Return [x, y] of the center of cell containing provided text 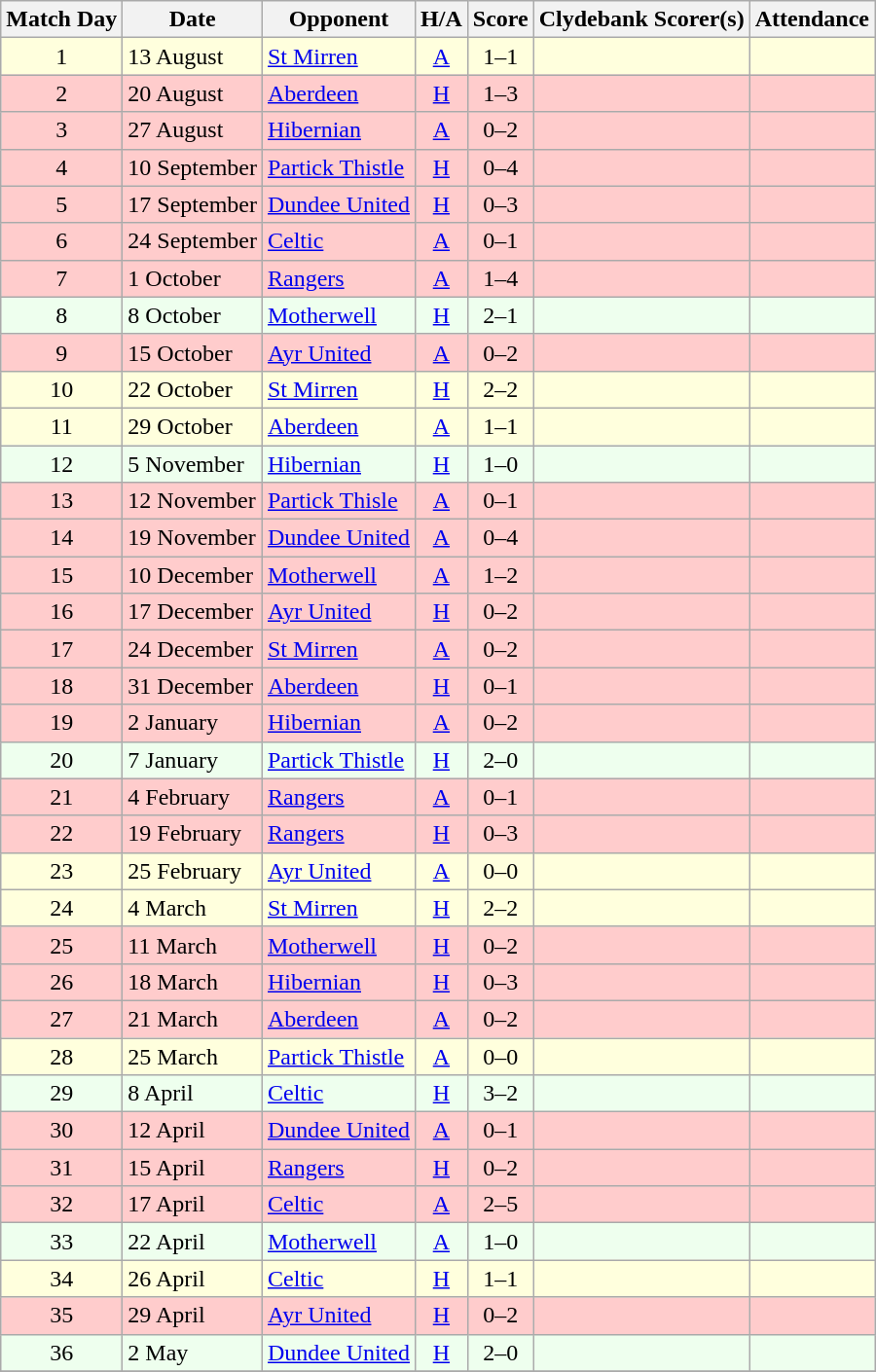
8 April [193, 1094]
H/A [442, 19]
Opponent [339, 19]
12 November [193, 501]
4 February [193, 797]
22 April [193, 1242]
34 [62, 1279]
1–4 [500, 278]
4 [62, 167]
29 October [193, 426]
8 October [193, 315]
6 [62, 241]
9 [62, 352]
21 March [193, 1019]
Attendance [812, 19]
10 December [193, 575]
24 September [193, 241]
23 [62, 871]
25 February [193, 871]
17 [62, 649]
21 [62, 797]
19 [62, 723]
4 March [193, 908]
31 [62, 1168]
25 March [193, 1056]
7 January [193, 760]
1–3 [500, 93]
24 [62, 908]
30 [62, 1131]
13 August [193, 56]
Partick Thisle [339, 501]
33 [62, 1242]
Date [193, 19]
10 September [193, 167]
7 [62, 278]
25 [62, 945]
2–5 [500, 1205]
29 [62, 1094]
24 December [193, 649]
13 [62, 501]
2 [62, 93]
22 October [193, 389]
27 [62, 1019]
19 February [193, 834]
10 [62, 389]
26 April [193, 1279]
22 [62, 834]
29 April [193, 1316]
3 [62, 130]
31 December [193, 686]
27 August [193, 130]
2 January [193, 723]
2 May [193, 1353]
20 August [193, 93]
35 [62, 1316]
18 [62, 686]
19 November [193, 538]
8 [62, 315]
20 [62, 760]
14 [62, 538]
2–1 [500, 315]
11 March [193, 945]
36 [62, 1353]
5 November [193, 464]
1–2 [500, 575]
18 March [193, 982]
32 [62, 1205]
1 [62, 56]
15 [62, 575]
28 [62, 1056]
1 October [193, 278]
26 [62, 982]
Score [500, 19]
15 April [193, 1168]
17 September [193, 204]
5 [62, 204]
16 [62, 612]
Match Day [62, 19]
12 April [193, 1131]
11 [62, 426]
17 April [193, 1205]
12 [62, 464]
17 December [193, 612]
15 October [193, 352]
3–2 [500, 1094]
Clydebank Scorer(s) [641, 19]
